Provide the (X, Y) coordinate of the cell's center where the given text is located.  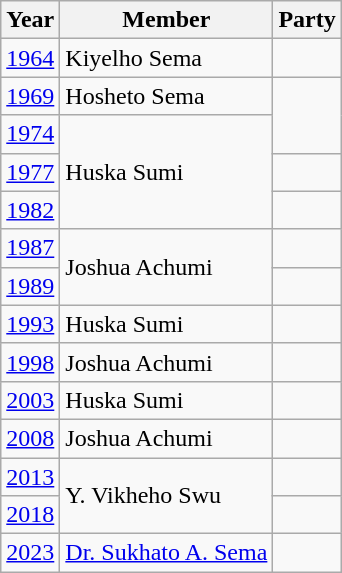
1987 (30, 248)
1998 (30, 362)
2013 (30, 477)
2003 (30, 400)
1989 (30, 286)
1993 (30, 324)
2023 (30, 553)
1974 (30, 134)
Party (307, 20)
2008 (30, 438)
Year (30, 20)
Dr. Sukhato A. Sema (166, 553)
Y. Vikheho Swu (166, 496)
1982 (30, 210)
1969 (30, 96)
Hosheto Sema (166, 96)
1964 (30, 58)
1977 (30, 172)
Kiyelho Sema (166, 58)
2018 (30, 515)
Member (166, 20)
